Search for the cell housing the specified text and yield its [X, Y] center coordinate. 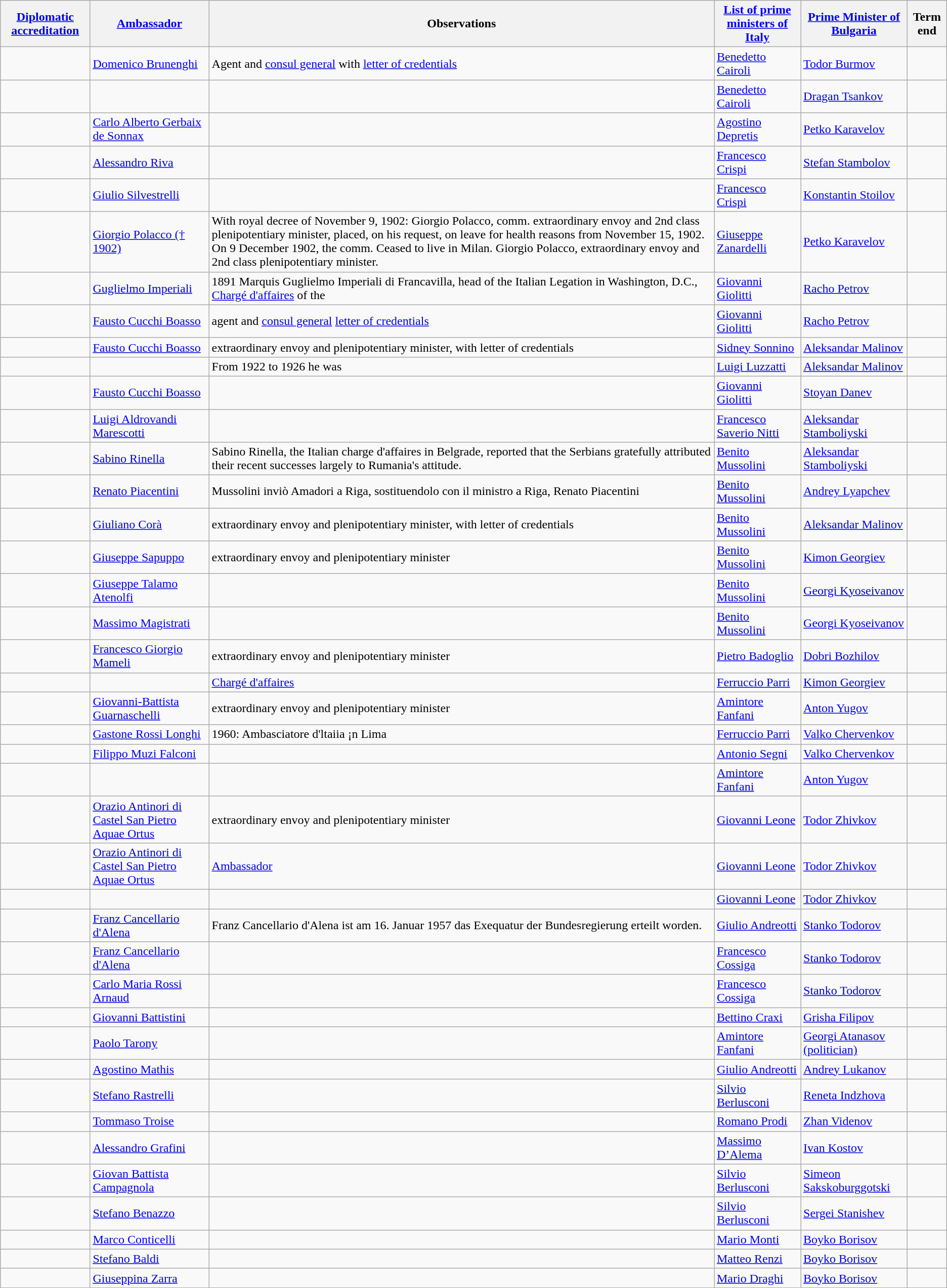
Tommaso Troise [150, 1121]
Dobri Bozhilov [854, 656]
Andrey Lyapchev [854, 492]
Diplomatic accreditation [46, 24]
Filippo Muzi Falconi [150, 754]
Mussolini inviò Amadori a Riga, sostituendolo con il ministro a Riga, Renato Piacentini [461, 492]
Giovanni-Battista Guarnaschelli [150, 709]
Simeon Sakskoburggotski [854, 1180]
Romano Prodi [758, 1121]
Gastone Rossi Longhi [150, 734]
Stefano Rastrelli [150, 1095]
Dragan Tsankov [854, 96]
Massimo D’Alema [758, 1148]
Ivan Kostov [854, 1148]
Andrey Lukanov [854, 1069]
From 1922 to 1926 he was [461, 366]
Konstantin Stoilov [854, 195]
Stefano Benazzo [150, 1214]
Agostino Depretis [758, 130]
Mario Monti [758, 1239]
Zhan Videnov [854, 1121]
Massimo Magistrati [150, 624]
Georgi Atanasov (politician) [854, 1044]
Giuseppe Zanardelli [758, 242]
Agent and consul general with letter of credentials [461, 64]
Sabino Rinella [150, 459]
Guglielmo Imperiali [150, 288]
Luigi Luzzatti [758, 366]
Observations [461, 24]
Term end [927, 24]
Sergei Stanishev [854, 1214]
Marco Conticelli [150, 1239]
Chargé d'affaires [461, 682]
Carlo Maria Rossi Arnaud [150, 991]
Paolo Tarony [150, 1044]
Franz Cancellario d'Alena ist am 16. Januar 1957 das Exequatur der Bundesregierung erteilt worden. [461, 925]
Pietro Badoglio [758, 656]
Giuseppe Talamo Atenolfi [150, 590]
Grisha Filipov [854, 1017]
Giovan Battista Campagnola [150, 1180]
1960: Ambasciatore d'ltaiia ¡n Lima [461, 734]
Giovanni Battistini [150, 1017]
Reneta Indzhova [854, 1095]
Prime Minister of Bulgaria [854, 24]
List of prime ministers of Italy [758, 24]
Francesco Saverio Nitti [758, 425]
Todor Burmov [854, 64]
Sidney Sonnino [758, 347]
Agostino Mathis [150, 1069]
Carlo Alberto Gerbaix de Sonnax [150, 130]
Alessandro Riva [150, 162]
Giulio Silvestrelli [150, 195]
Giorgio Polacco († 1902) [150, 242]
Giuseppe Sapuppo [150, 558]
Bettino Craxi [758, 1017]
Francesco Giorgio Mameli [150, 656]
Alessandro Grafini [150, 1148]
agent and consul general letter of credentials [461, 321]
Giuseppina Zarra [150, 1278]
Matteo Renzi [758, 1259]
Luigi Aldrovandi Marescotti [150, 425]
Renato Piacentini [150, 492]
1891 Marquis Guglielmo Imperiali di Francavilla, head of the Italian Legation in Washington, D.C., Chargé d'affaires of the [461, 288]
Giuliano Corà [150, 524]
Stefano Baldi [150, 1259]
Domenico Brunenghi [150, 64]
Mario Draghi [758, 1278]
Antonio Segni [758, 754]
Stoyan Danev [854, 393]
Stefan Stambolov [854, 162]
